Pinpoint the cell where the given text exists, returning its (X, Y) midpoint coordinate. 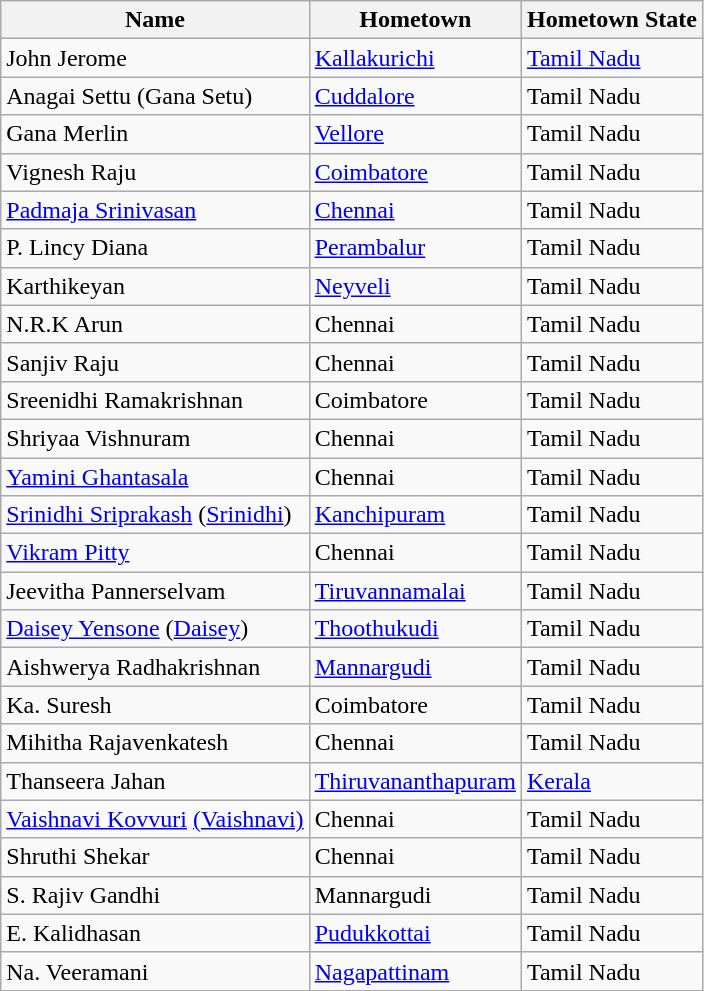
E. Kalidhasan (155, 933)
Vaishnavi Kovvuri (Vaishnavi) (155, 819)
Shriyaa Vishnuram (155, 438)
Thiruvananthapuram (415, 781)
Daisey Yensone (Daisey) (155, 629)
Srinidhi Sriprakash (Srinidhi) (155, 515)
Pudukkottai (415, 933)
Cuddalore (415, 96)
Kerala (612, 781)
Neyveli (415, 286)
Na. Veeramani (155, 971)
Jeevitha Pannerselvam (155, 591)
Vignesh Raju (155, 172)
Kallakurichi (415, 58)
Karthikeyan (155, 286)
Vellore (415, 134)
Thanseera Jahan (155, 781)
Aishwerya Radhakrishnan (155, 667)
Vikram Pitty (155, 553)
Perambalur (415, 248)
Thoothukudi (415, 629)
Nagapattinam (415, 971)
John Jerome (155, 58)
Anagai Settu (Gana Setu) (155, 96)
Hometown (415, 20)
Tiruvannamalai (415, 591)
Hometown State (612, 20)
N.R.K Arun (155, 324)
P. Lincy Diana (155, 248)
Sanjiv Raju (155, 362)
Gana Merlin (155, 134)
S. Rajiv Gandhi (155, 895)
Name (155, 20)
Mihitha Rajavenkatesh (155, 743)
Kanchipuram (415, 515)
Shruthi Shekar (155, 857)
Sreenidhi Ramakrishnan (155, 400)
Ka. Suresh (155, 705)
Yamini Ghantasala (155, 477)
Padmaja Srinivasan (155, 210)
